Return the [X, Y] coordinate for the center point of the cell that contains the specified text.  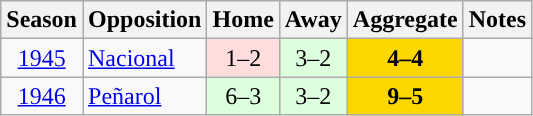
Away [313, 20]
6–3 [243, 96]
Home [243, 20]
Nacional [144, 58]
4–4 [405, 58]
1946 [42, 96]
Peñarol [144, 96]
Aggregate [405, 20]
Notes [497, 20]
Season [42, 20]
1–2 [243, 58]
1945 [42, 58]
Opposition [144, 20]
9–5 [405, 96]
